Provide the (x, y) coordinate of the cell's center where the given text is located.  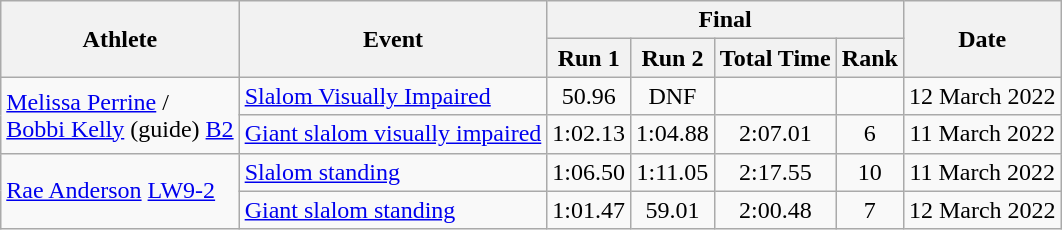
1:02.13 (589, 134)
Final (726, 20)
Giant slalom standing (393, 210)
7 (870, 210)
2:00.48 (775, 210)
Giant slalom visually impaired (393, 134)
Rank (870, 58)
1:11.05 (673, 172)
1:01.47 (589, 210)
Melissa Perrine / Bobbi Kelly (guide) B2 (120, 115)
Slalom Visually Impaired (393, 96)
Date (982, 39)
59.01 (673, 210)
Run 1 (589, 58)
50.96 (589, 96)
Slalom standing (393, 172)
Event (393, 39)
10 (870, 172)
6 (870, 134)
Run 2 (673, 58)
2:07.01 (775, 134)
DNF (673, 96)
2:17.55 (775, 172)
Total Time (775, 58)
1:06.50 (589, 172)
1:04.88 (673, 134)
Rae Anderson LW9-2 (120, 191)
Athlete (120, 39)
